Capture the cell that displays the provided text and extract its (x, y) central coordinate. 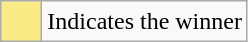
Indicates the winner (145, 22)
